Provide the [X, Y] coordinate of the cell's center where the given text is located.  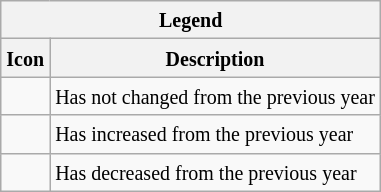
Description [216, 58]
Has decreased from the previous year [216, 172]
Has increased from the previous year [216, 134]
Icon [26, 58]
Legend [191, 20]
Has not changed from the previous year [216, 96]
